Output the (x, y) coordinate of the center of the cell containing the given text.  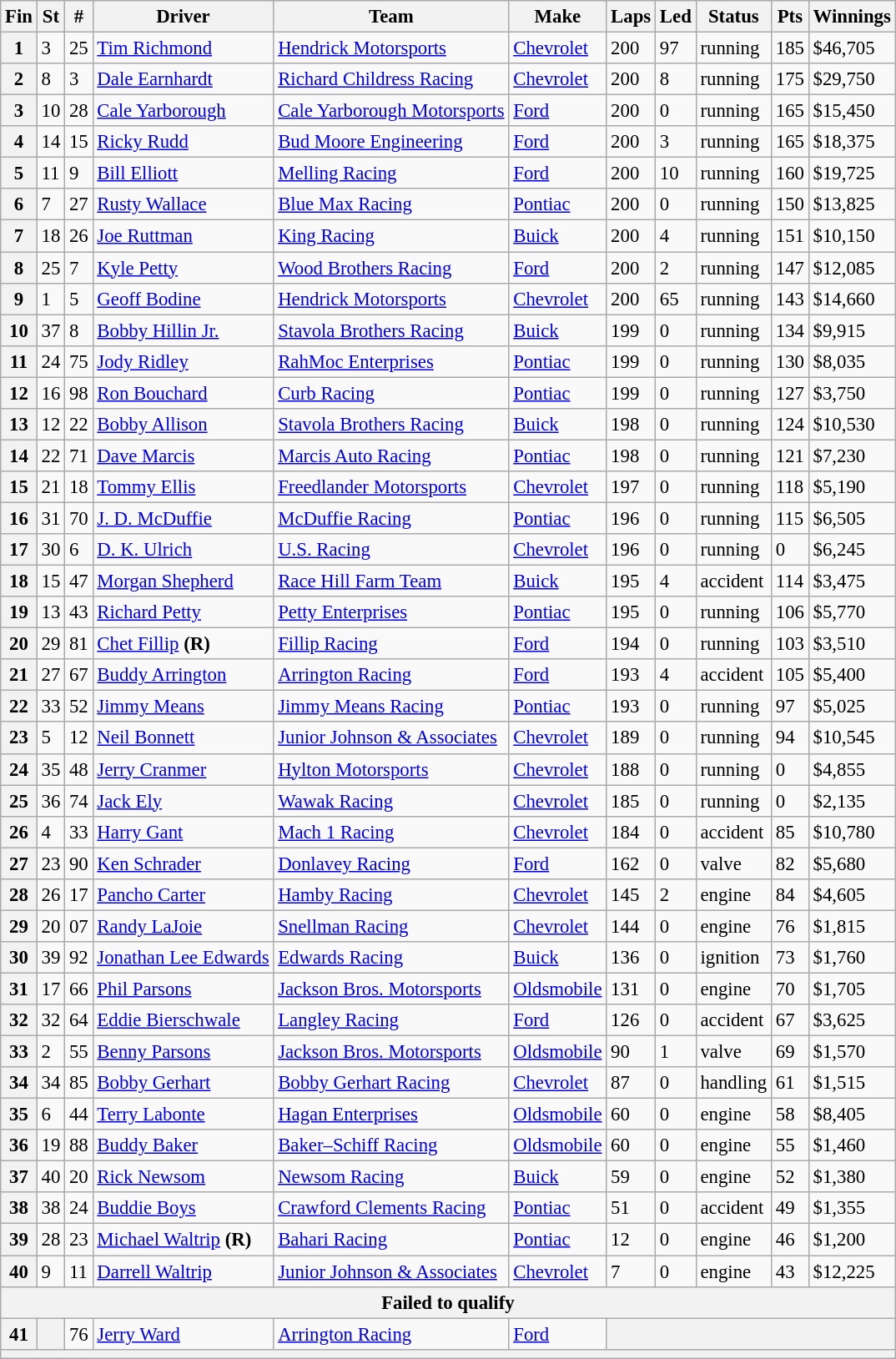
44 (78, 1115)
$29,750 (852, 79)
Ricky Rudd (184, 142)
Darrell Waltrip (184, 1271)
$5,190 (852, 487)
Race Hill Farm Team (391, 581)
144 (631, 926)
82 (789, 863)
130 (789, 361)
Bud Moore Engineering (391, 142)
184 (631, 832)
$5,770 (852, 612)
61 (789, 1083)
48 (78, 769)
Jody Ridley (184, 361)
McDuffie Racing (391, 518)
106 (789, 612)
$4,605 (852, 895)
$12,085 (852, 268)
$3,625 (852, 1020)
81 (78, 644)
175 (789, 79)
Pancho Carter (184, 895)
Snellman Racing (391, 926)
$3,750 (852, 393)
Buddy Baker (184, 1145)
Newsom Racing (391, 1177)
$19,725 (852, 174)
Rick Newsom (184, 1177)
160 (789, 174)
Freedlander Motorsports (391, 487)
189 (631, 738)
115 (789, 518)
197 (631, 487)
Buddie Boys (184, 1209)
Pts (789, 17)
Donlavey Racing (391, 863)
Hylton Motorsports (391, 769)
131 (631, 989)
U.S. Racing (391, 550)
Benny Parsons (184, 1052)
Ken Schrader (184, 863)
147 (789, 268)
$6,505 (852, 518)
194 (631, 644)
King Racing (391, 236)
Blue Max Racing (391, 204)
74 (78, 801)
Cale Yarborough Motorsports (391, 111)
Langley Racing (391, 1020)
94 (789, 738)
$10,780 (852, 832)
Bobby Allison (184, 425)
Hamby Racing (391, 895)
59 (631, 1177)
$2,135 (852, 801)
Fin (19, 17)
Geoff Bodine (184, 299)
65 (676, 299)
$46,705 (852, 48)
$9,915 (852, 330)
188 (631, 769)
Wood Brothers Racing (391, 268)
Jimmy Means Racing (391, 707)
84 (789, 895)
47 (78, 581)
Baker–Schiff Racing (391, 1145)
103 (789, 644)
Winnings (852, 17)
handling (733, 1083)
$8,035 (852, 361)
162 (631, 863)
64 (78, 1020)
RahMoc Enterprises (391, 361)
Buddy Arrington (184, 675)
Bobby Gerhart (184, 1083)
$1,570 (852, 1052)
$1,515 (852, 1083)
136 (631, 958)
$3,475 (852, 581)
$1,355 (852, 1209)
92 (78, 958)
Jack Ely (184, 801)
# (78, 17)
134 (789, 330)
150 (789, 204)
$15,450 (852, 111)
Cale Yarborough (184, 111)
$14,660 (852, 299)
Eddie Bierschwale (184, 1020)
Richard Childress Racing (391, 79)
Terry Labonte (184, 1115)
121 (789, 456)
$3,510 (852, 644)
Joe Ruttman (184, 236)
Neil Bonnett (184, 738)
$10,545 (852, 738)
Tommy Ellis (184, 487)
88 (78, 1145)
143 (789, 299)
Ron Bouchard (184, 393)
Curb Racing (391, 393)
$18,375 (852, 142)
Status (733, 17)
Team (391, 17)
Petty Enterprises (391, 612)
Dale Earnhardt (184, 79)
$5,680 (852, 863)
Morgan Shepherd (184, 581)
114 (789, 581)
Chet Fillip (R) (184, 644)
$1,705 (852, 989)
$8,405 (852, 1115)
98 (78, 393)
Driver (184, 17)
124 (789, 425)
Kyle Petty (184, 268)
Dave Marcis (184, 456)
145 (631, 895)
87 (631, 1083)
Jonathan Lee Edwards (184, 958)
Jerry Cranmer (184, 769)
Rusty Wallace (184, 204)
Make (557, 17)
Failed to qualify (448, 1302)
Wawak Racing (391, 801)
Mach 1 Racing (391, 832)
51 (631, 1209)
Bill Elliott (184, 174)
Hagan Enterprises (391, 1115)
$5,025 (852, 707)
$4,855 (852, 769)
$12,225 (852, 1271)
75 (78, 361)
Edwards Racing (391, 958)
$1,815 (852, 926)
58 (789, 1115)
Marcis Auto Racing (391, 456)
Harry Gant (184, 832)
ignition (733, 958)
$1,380 (852, 1177)
Jimmy Means (184, 707)
$10,150 (852, 236)
J. D. McDuffie (184, 518)
Richard Petty (184, 612)
49 (789, 1209)
Michael Waltrip (R) (184, 1240)
Melling Racing (391, 174)
07 (78, 926)
Bobby Hillin Jr. (184, 330)
$5,400 (852, 675)
D. K. Ulrich (184, 550)
St (50, 17)
73 (789, 958)
118 (789, 487)
66 (78, 989)
71 (78, 456)
$10,530 (852, 425)
$7,230 (852, 456)
Crawford Clements Racing (391, 1209)
Jerry Ward (184, 1334)
126 (631, 1020)
151 (789, 236)
Bahari Racing (391, 1240)
Bobby Gerhart Racing (391, 1083)
Fillip Racing (391, 644)
Laps (631, 17)
$6,245 (852, 550)
41 (19, 1334)
69 (789, 1052)
$1,760 (852, 958)
$1,460 (852, 1145)
105 (789, 675)
$13,825 (852, 204)
46 (789, 1240)
Phil Parsons (184, 989)
$1,200 (852, 1240)
Led (676, 17)
127 (789, 393)
Tim Richmond (184, 48)
Randy LaJoie (184, 926)
